Determine the (x, y) coordinate at the center of the cell enclosing the given text.  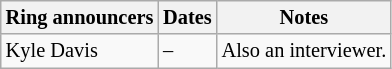
– (187, 51)
Ring announcers (80, 17)
Dates (187, 17)
Also an interviewer. (304, 51)
Kyle Davis (80, 51)
Notes (304, 17)
